For the text-containing cell, return its midpoint in (X, Y) coordinate format. 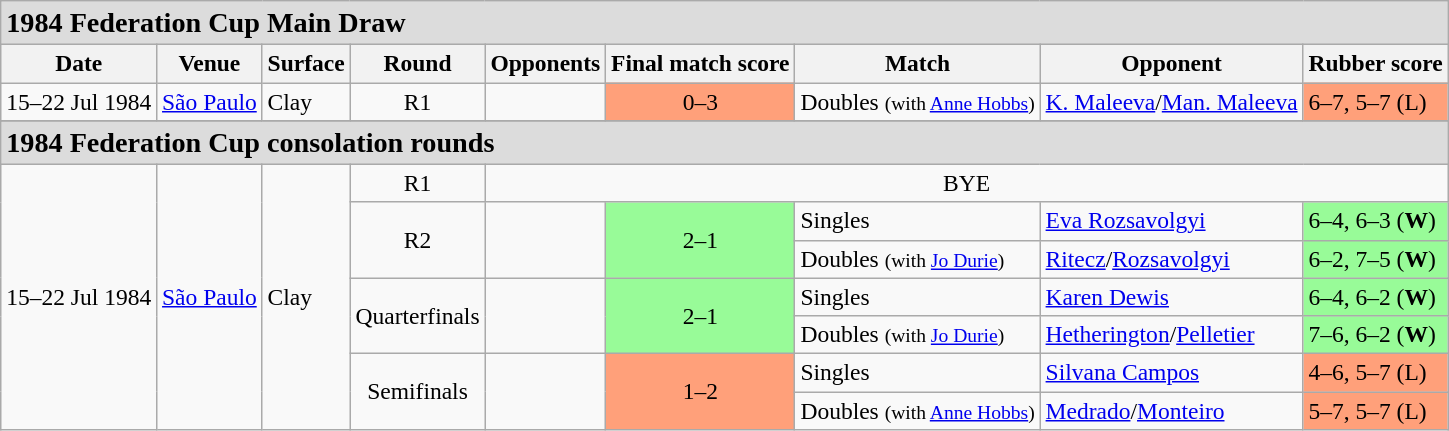
Hetherington/Pelletier (1172, 334)
Round (418, 63)
Opponent (1172, 63)
6–7, 5–7 (L) (1376, 101)
6–4, 6–2 (W) (1376, 297)
7–6, 6–2 (W) (1376, 334)
Quarterfinals (418, 316)
6–4, 6–3 (W) (1376, 221)
Surface (306, 63)
Medrado/Monteiro (1172, 410)
5–7, 5–7 (L) (1376, 410)
K. Maleeva/Man. Maleeva (1172, 101)
Ritecz/Rozsavolgyi (1172, 259)
Date (79, 63)
1984 Federation Cup Main Draw (724, 22)
Eva Rozsavolgyi (1172, 221)
Semifinals (418, 391)
Rubber score (1376, 63)
Opponents (546, 63)
0–3 (700, 101)
4–6, 5–7 (L) (1376, 372)
Final match score (700, 63)
Karen Dewis (1172, 297)
Silvana Campos (1172, 372)
1–2 (700, 391)
Match (918, 63)
BYE (966, 183)
1984 Federation Cup consolation rounds (724, 142)
6–2, 7–5 (W) (1376, 259)
R2 (418, 240)
Venue (210, 63)
